Return the (X, Y) coordinate for the center point of the cell that contains the specified text.  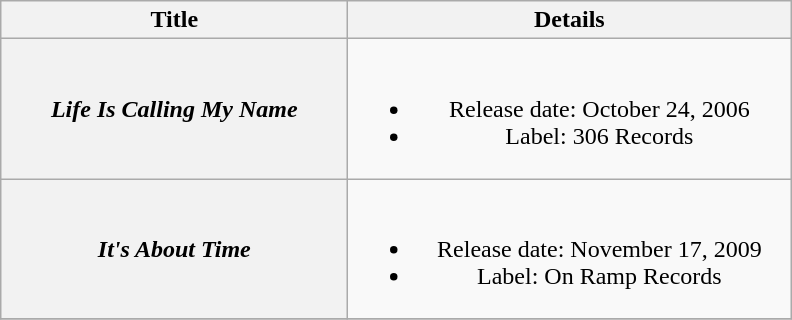
Details (570, 20)
It's About Time (174, 249)
Life Is Calling My Name (174, 109)
Release date: November 17, 2009Label: On Ramp Records (570, 249)
Release date: October 24, 2006Label: 306 Records (570, 109)
Title (174, 20)
